Search for the cell housing the specified text and yield its (x, y) center coordinate. 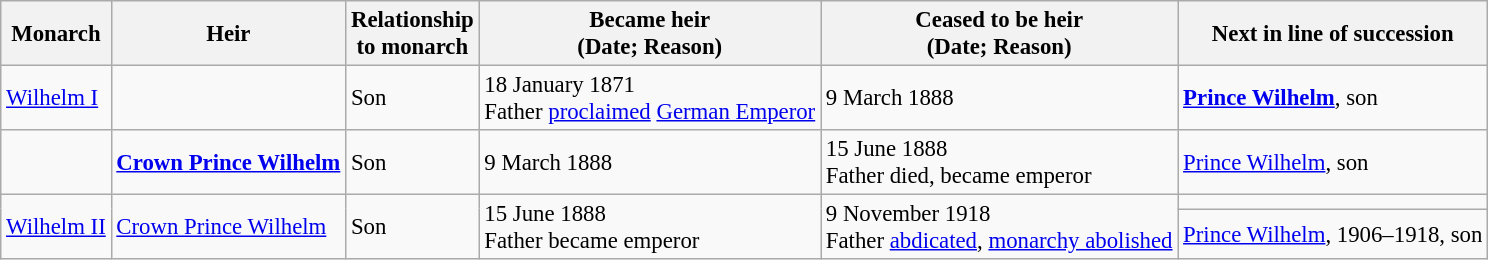
Next in line of succession (1333, 34)
Became heir(Date; Reason) (650, 34)
9 November 1918Father abdicated, monarchy abolished (1000, 228)
15 June 1888Father became emperor (650, 228)
18 January 1871Father proclaimed German Emperor (650, 98)
Wilhelm I (56, 98)
15 June 1888Father died, became emperor (1000, 162)
Monarch (56, 34)
Heir (228, 34)
Ceased to be heir(Date; Reason) (1000, 34)
Prince Wilhelm, 1906–1918, son (1333, 234)
Relationshipto monarch (412, 34)
Wilhelm II (56, 228)
